Extract the [x, y] coordinate from the center of the cell holding the provided text.  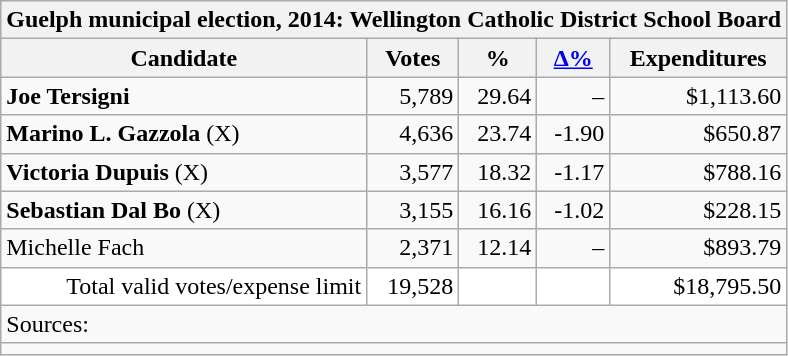
Δ% [574, 58]
18.32 [498, 172]
Expenditures [698, 58]
$788.16 [698, 172]
Marino L. Gazzola (X) [184, 134]
Joe Tersigni [184, 96]
$650.87 [698, 134]
23.74 [498, 134]
$1,113.60 [698, 96]
Total valid votes/expense limit [184, 286]
Victoria Dupuis (X) [184, 172]
Candidate [184, 58]
Sources: [394, 324]
$893.79 [698, 248]
% [498, 58]
-1.02 [574, 210]
$18,795.50 [698, 286]
12.14 [498, 248]
2,371 [413, 248]
5,789 [413, 96]
$228.15 [698, 210]
29.64 [498, 96]
Sebastian Dal Bo (X) [184, 210]
4,636 [413, 134]
-1.90 [574, 134]
Michelle Fach [184, 248]
3,577 [413, 172]
3,155 [413, 210]
Votes [413, 58]
19,528 [413, 286]
Guelph municipal election, 2014: Wellington Catholic District School Board [394, 20]
16.16 [498, 210]
-1.17 [574, 172]
